Output the [X, Y] coordinate of the center of the cell containing the given text.  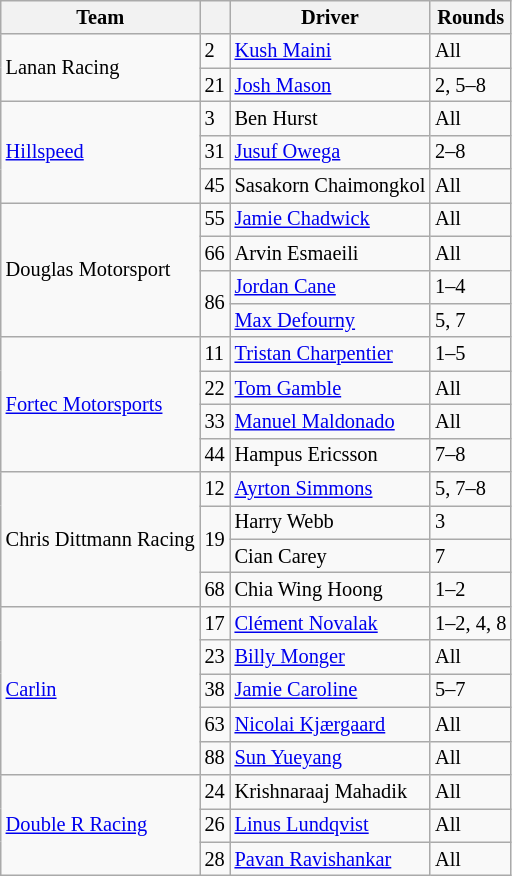
Sasakorn Chaimongkol [330, 186]
Ayrton Simmons [330, 489]
5, 7–8 [470, 489]
Driver [330, 17]
23 [215, 657]
22 [215, 388]
Fortec Motorsports [100, 404]
Hillspeed [100, 152]
26 [215, 825]
1–2, 4, 8 [470, 623]
Billy Monger [330, 657]
1–4 [470, 287]
Nicolai Kjærgaard [330, 724]
11 [215, 354]
2–8 [470, 152]
Clément Novalak [330, 623]
19 [215, 538]
1–5 [470, 354]
7–8 [470, 455]
2 [215, 51]
Sun Yueyang [330, 758]
Chia Wing Hoong [330, 589]
Cian Carey [330, 556]
Lanan Racing [100, 68]
66 [215, 253]
Max Defourny [330, 320]
Jamie Chadwick [330, 219]
Douglas Motorsport [100, 270]
Krishnaraaj Mahadik [330, 791]
38 [215, 690]
Jamie Caroline [330, 690]
1–2 [470, 589]
Rounds [470, 17]
Linus Lundqvist [330, 825]
Hampus Ericsson [330, 455]
86 [215, 304]
Ben Hurst [330, 118]
Josh Mason [330, 85]
Jusuf Owega [330, 152]
Manuel Maldonado [330, 421]
7 [470, 556]
5, 7 [470, 320]
88 [215, 758]
Tristan Charpentier [330, 354]
Tom Gamble [330, 388]
17 [215, 623]
28 [215, 859]
Carlin [100, 690]
68 [215, 589]
33 [215, 421]
21 [215, 85]
Pavan Ravishankar [330, 859]
45 [215, 186]
Jordan Cane [330, 287]
Harry Webb [330, 522]
44 [215, 455]
12 [215, 489]
55 [215, 219]
31 [215, 152]
24 [215, 791]
Double R Racing [100, 824]
Arvin Esmaeili [330, 253]
Chris Dittmann Racing [100, 540]
63 [215, 724]
Team [100, 17]
5–7 [470, 690]
Kush Maini [330, 51]
2, 5–8 [470, 85]
